Scan for the cell matching the given text and deliver its (x, y) coordinate at center. 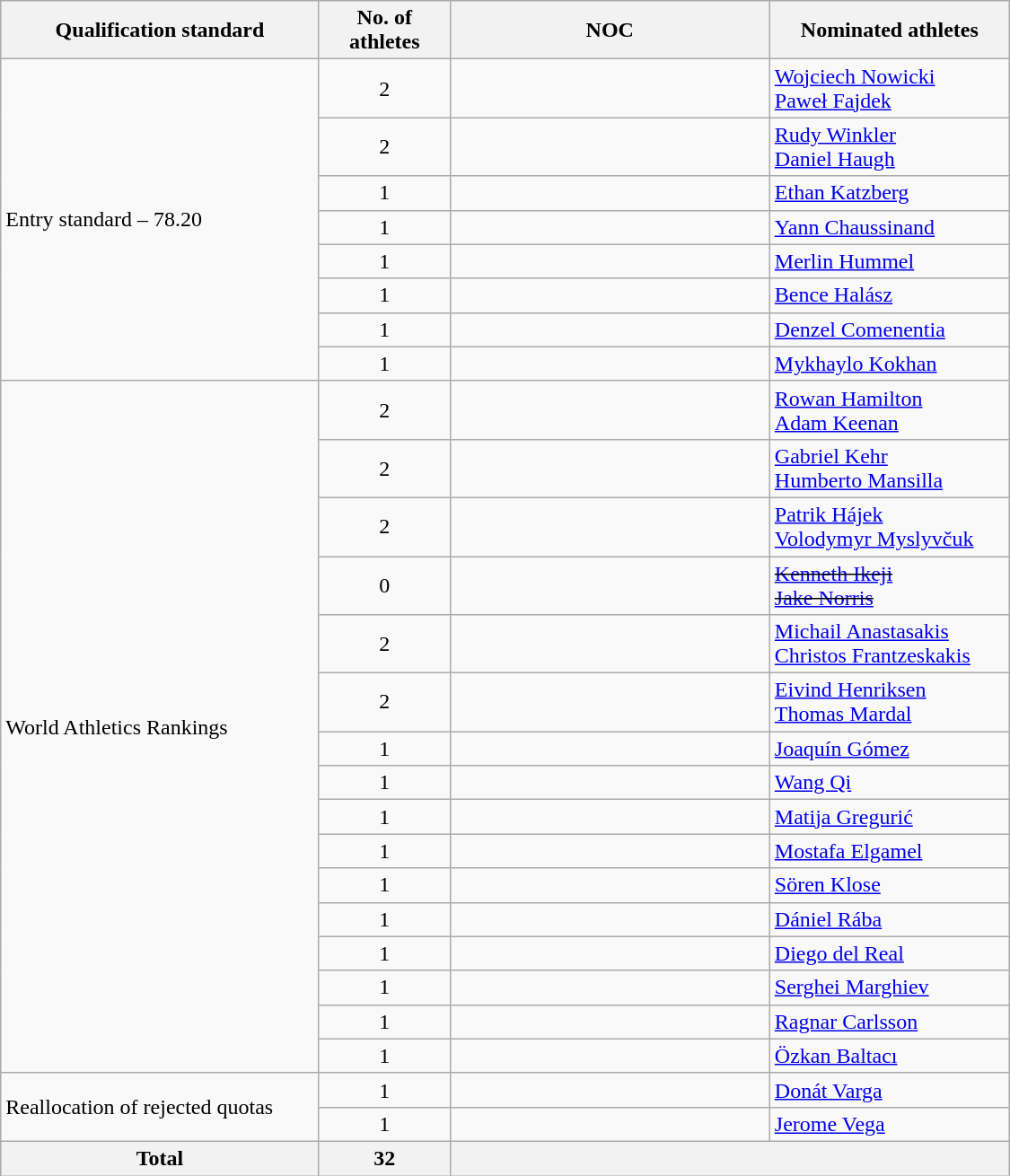
Mykhaylo Kokhan (889, 364)
Matija Gregurić (889, 817)
Diego del Real (889, 953)
Kenneth IkejiJake Norris (889, 585)
Bence Halász (889, 295)
Sören Klose (889, 885)
No. of athletes (384, 31)
Gabriel KehrHumberto Mansilla (889, 469)
Entry standard – 78.20 (160, 220)
Qualification standard (160, 31)
NOC (610, 31)
Mostafa Elgamel (889, 851)
Denzel Comenentia (889, 329)
Dániel Rába (889, 919)
Patrik HájekVolodymyr Myslyvčuk (889, 526)
Donát Varga (889, 1090)
32 (384, 1158)
Reallocation of rejected quotas (160, 1107)
Ethan Katzberg (889, 193)
Özkan Baltacı (889, 1056)
Wang Qi (889, 783)
Serghei Marghiev (889, 987)
Nominated athletes (889, 31)
Rowan HamiltonAdam Keenan (889, 409)
0 (384, 585)
Wojciech NowickiPaweł Fajdek (889, 88)
Eivind HenriksenThomas Mardal (889, 702)
Rudy WinklerDaniel Haugh (889, 147)
World Athletics Rankings (160, 727)
Michail AnastasakisChristos Frantzeskakis (889, 645)
Jerome Vega (889, 1124)
Ragnar Carlsson (889, 1022)
Yann Chaussinand (889, 227)
Merlin Hummel (889, 261)
Total (160, 1158)
Joaquín Gómez (889, 749)
